Locate the cell with the specified text and output its (x, y) center coordinate. 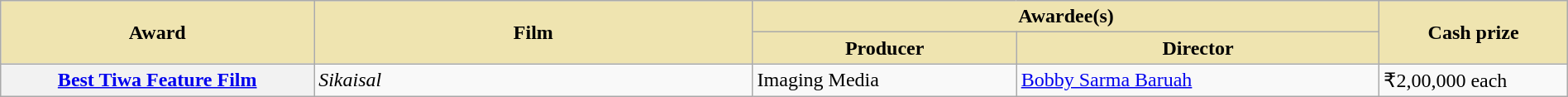
Best Tiwa Feature Film (157, 80)
Cash prize (1474, 32)
Film (533, 32)
Producer (885, 48)
₹2,00,000 each (1474, 80)
Imaging Media (885, 80)
Awardee(s) (1066, 17)
Director (1198, 48)
Award (157, 32)
Sikaisal (533, 80)
Bobby Sarma Baruah (1198, 80)
